Identify which cell holds the provided text, then report its (x, y) central coordinate. 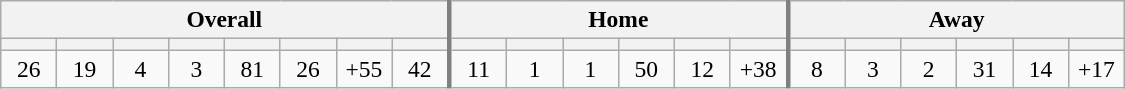
Away (956, 19)
12 (702, 68)
50 (646, 68)
19 (85, 68)
2 (929, 68)
81 (252, 68)
8 (816, 68)
14 (1040, 68)
+38 (758, 68)
+17 (1096, 68)
11 (478, 68)
42 (420, 68)
4 (140, 68)
31 (985, 68)
+55 (364, 68)
Home (618, 19)
Overall (225, 19)
